Scan for the cell matching the given text and deliver its (X, Y) coordinate at center. 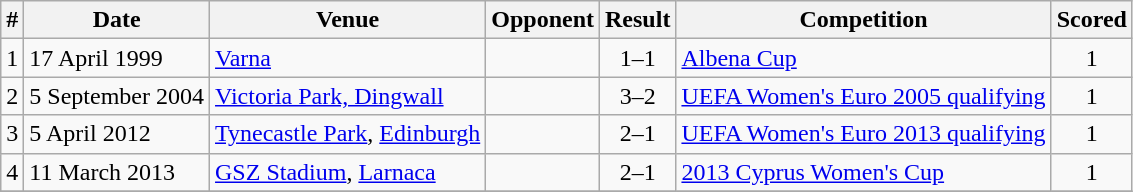
Scored (1092, 20)
5 April 2012 (117, 134)
17 April 1999 (117, 58)
Competition (864, 20)
UEFA Women's Euro 2005 qualifying (864, 96)
Opponent (543, 20)
3 (12, 134)
2 (12, 96)
Result (638, 20)
Varna (348, 58)
4 (12, 172)
Venue (348, 20)
Victoria Park, Dingwall (348, 96)
2013 Cyprus Women's Cup (864, 172)
UEFA Women's Euro 2013 qualifying (864, 134)
5 September 2004 (117, 96)
1–1 (638, 58)
3–2 (638, 96)
Tynecastle Park, Edinburgh (348, 134)
Albena Cup (864, 58)
# (12, 20)
11 March 2013 (117, 172)
Date (117, 20)
GSZ Stadium, Larnaca (348, 172)
